Search for the cell housing the specified text and yield its (X, Y) center coordinate. 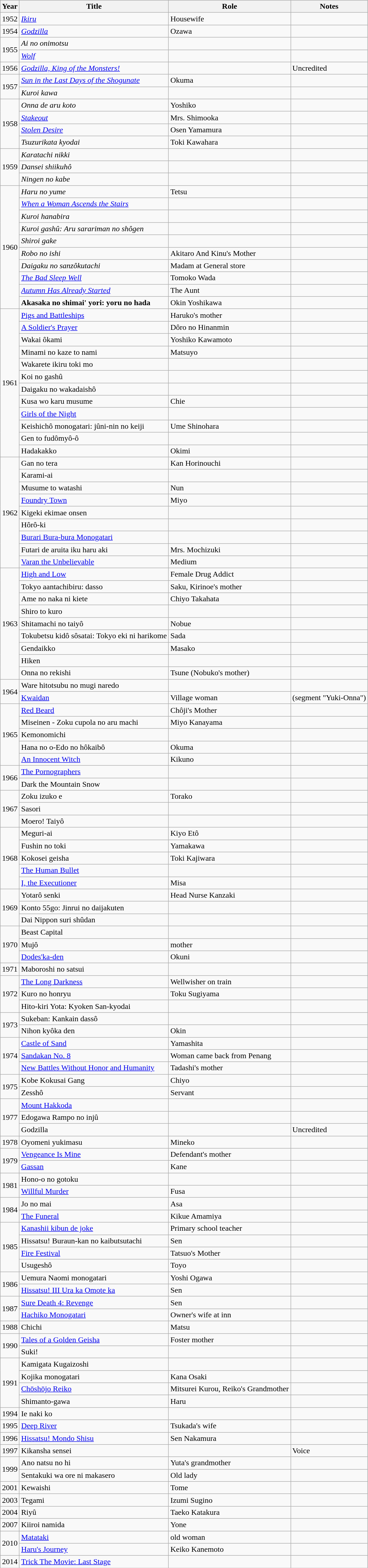
1978 (10, 1142)
1996 (10, 1438)
Hissatsu! Buraun-kan no kaibutsutachi (94, 1241)
mother (229, 945)
Tsuzurikata kyodai (94, 142)
Robo no ishi (94, 253)
Kana Osaki (229, 1377)
2004 (10, 1512)
Miyo (229, 500)
Ai no onimotsu (94, 43)
Tatsuo's Mother (229, 1253)
Akitaro And Kinu's Mother (229, 253)
Shiroi gake (94, 241)
Masako (229, 648)
Burari Bura-bura Monogatari (94, 537)
Ie naki ko (94, 1414)
Onna no rekishi (94, 673)
Moero! Taiyô (94, 821)
Keishichô monogatari: jûni-nin no keiji (94, 426)
Tegami (94, 1500)
Housewife (229, 19)
Tomoko Wada (229, 278)
Female Drug Addict (229, 574)
Uemura Naomi monogatari (94, 1278)
1960 (10, 247)
Hono-o no gotoku (94, 1179)
2010 (10, 1543)
Foundry Town (94, 500)
Wakarete ikiru toki mo (94, 365)
Hiken (94, 661)
Ame no naka ni kiete (94, 599)
1952 (10, 19)
Jo no mai (94, 1204)
1981 (10, 1185)
Nihon kyôka den (94, 1031)
Kusa wo karu musume (94, 401)
Nobue (229, 624)
Dansei shiikuhô (94, 167)
The Pornographers (94, 772)
Asa (229, 1204)
Okimi (229, 451)
1984 (10, 1210)
Yoshiko (229, 105)
Willful Murder (94, 1191)
Daigaku no wakadaishô (94, 389)
Karatachi nikki (94, 155)
1971 (10, 969)
Mujô (94, 945)
Chichi (94, 1327)
Tokyo aantachibiru: dasso (94, 587)
Musume to watashi (94, 488)
Role (229, 6)
Yone (229, 1525)
Futari de aruita iku haru aki (94, 550)
The Aunt (229, 290)
2001 (10, 1488)
Kojika monogatari (94, 1377)
Kwaidan (94, 698)
Year (10, 6)
Tsune (Nobuko's mother) (229, 673)
Hachiko Monogatari (94, 1315)
1962 (10, 512)
Taeko Katakura (229, 1512)
Mrs. Mochizuki (229, 550)
2003 (10, 1500)
Ume Shinohara (229, 426)
Okin Yoshikawa (229, 303)
Kigeki ekimae onsen (94, 512)
Misa (229, 883)
Kemonomichi (94, 735)
Trick The Movie: Last Stage (94, 1562)
1959 (10, 167)
Nun (229, 488)
Village woman (229, 698)
Chôji's Mother (229, 710)
Hana no o-Edo no hôkaibô (94, 747)
Suki! (94, 1352)
Shiro to kuro (94, 611)
Matsu (229, 1327)
Ozawa (229, 31)
Wakai ôkami (94, 340)
Chōshōjo Reiko (94, 1389)
Kiyo Etô (229, 833)
Usugeshô (94, 1265)
Ikiru (94, 19)
Matsuyo (229, 352)
High and Low (94, 574)
Wellwisher on train (229, 982)
Fushin no toki (94, 846)
Sasori (94, 809)
1986 (10, 1284)
Haru no yume (94, 192)
Minami no kaze to nami (94, 352)
Dôro no Hinanmin (229, 327)
Kewaishi (94, 1488)
Osen Yamamura (229, 130)
Autumn Has Already Started (94, 290)
Shitamachi no taiyô (94, 624)
Miyo Kanayama (229, 722)
1965 (10, 735)
Hissatsu! III Ura ka Omote ka (94, 1290)
Gassan (94, 1167)
When a Woman Ascends the Stairs (94, 204)
Okuni (229, 957)
Dark the Mountain Snow (94, 784)
Haruko's mother (229, 315)
Stakeout (94, 117)
Mount Hakkoda (94, 1105)
Vengeance Is Mine (94, 1155)
1964 (10, 691)
Kikuno (229, 760)
Primary school teacher (229, 1228)
Tokubetsu kidô sôsatai: Tokyo eki ni harikome (94, 636)
Tetsu (229, 192)
Miseinen - Zoku cupola no aru machi (94, 722)
1968 (10, 858)
1988 (10, 1327)
1955 (10, 50)
Izumi Sugino (229, 1500)
Matataki (94, 1537)
1979 (10, 1161)
Kan Horinouchi (229, 463)
Riyû (94, 1512)
Mitsurei Kurou, Reiko's Grandmother (229, 1389)
Yamashita (229, 1043)
Toku Sugiyama (229, 994)
1973 (10, 1025)
Kuroi hanabira (94, 216)
Yoshiko Kawamoto (229, 340)
Haru's Journey (94, 1550)
Mineko (229, 1142)
Sure Death 4: Revenge (94, 1302)
Okin (229, 1031)
1987 (10, 1309)
Toki Kajiwara (229, 858)
Daigaku no sanzôkutachi (94, 266)
1957 (10, 87)
Onna de aru koto (94, 105)
Haru (229, 1401)
Kobe Kokusai Gang (94, 1080)
1994 (10, 1414)
Gen to fudômyô-ô (94, 438)
1999 (10, 1469)
Ningen no kabe (94, 179)
Tales of a Golden Geisha (94, 1340)
Head Nurse Kanzaki (229, 895)
Godzilla, King of the Monsters! (94, 68)
Kane (229, 1167)
Chiyo Takahata (229, 599)
Kanashii kibun de joke (94, 1228)
Koi no gashû (94, 377)
Foster mother (229, 1340)
The Long Darkness (94, 982)
The Bad Sleep Well (94, 278)
Edogawa Rampo no injû (94, 1117)
Hissatsu! Mondo Shisu (94, 1438)
Keiko Kanemoto (229, 1550)
Kuroi kawa (94, 93)
Fusa (229, 1191)
Kuroi gashû: Aru sarariman no shôgen (94, 229)
Notes (329, 6)
An Innocent Witch (94, 760)
Medium (229, 562)
Zoku izuko e (94, 796)
Tome (229, 1488)
Maboroshi no satsui (94, 969)
Kokosei geisha (94, 858)
Akasaka no shimai' yori: yoru no hada (94, 303)
Ware hitotsubu no mugi naredo (94, 685)
Hôrô-ki (94, 525)
Title (94, 6)
Kamigata Kugaizoshi (94, 1364)
Shimanto-gawa (94, 1401)
1990 (10, 1346)
Old lady (229, 1475)
Chie (229, 401)
1958 (10, 124)
1975 (10, 1086)
Pigs and Battleships (94, 315)
1977 (10, 1117)
Woman came back from Penang (229, 1056)
1969 (10, 907)
1961 (10, 383)
Kiiroi namida (94, 1525)
(segment "Yuki-Onna") (329, 698)
1966 (10, 778)
Deep River (94, 1426)
1970 (10, 944)
Zesshô (94, 1093)
Konto 55go: Jinrui no daijakuten (94, 907)
Beast Capital (94, 932)
Saku, Kirinoe's mother (229, 587)
Voice (329, 1451)
Wolf (94, 56)
Sun in the Last Days of the Shogunate (94, 80)
Kuro no honryu (94, 994)
Gan no tera (94, 463)
1967 (10, 809)
Dodes'ka-den (94, 957)
Sada (229, 636)
Tsukada's wife (229, 1426)
Red Beard (94, 710)
Defendant's mother (229, 1155)
Sentakuki wa ore ni makasero (94, 1475)
Girls of the Night (94, 414)
Mrs. Shimooka (229, 117)
Hito-kiri Yota: Kyoken San-kyodai (94, 1006)
Ano natsu no hi (94, 1463)
Owner's wife at inn (229, 1315)
1972 (10, 994)
2014 (10, 1562)
Varan the Unbelievable (94, 562)
Tadashi's mother (229, 1068)
New Battles Without Honor and Humanity (94, 1068)
Karami-ai (94, 475)
1985 (10, 1247)
Madam at General store (229, 266)
1995 (10, 1426)
Stolen Desire (94, 130)
old woman (229, 1537)
Yotarô senki (94, 895)
1963 (10, 624)
1956 (10, 68)
Fire Festival (94, 1253)
Yuta's grandmother (229, 1463)
Kikansha sensei (94, 1451)
Yoshi Ogawa (229, 1278)
Oyomeni yukimasu (94, 1142)
The Funeral (94, 1216)
Servant (229, 1093)
Toyo (229, 1265)
Torako (229, 796)
2007 (10, 1525)
Kikue Amamiya (229, 1216)
Sandakan No. 8 (94, 1056)
Sen Nakamura (229, 1438)
The Human Bullet (94, 870)
Sukeban: Kankain dassô (94, 1019)
I, the Executioner (94, 883)
Castle of Sand (94, 1043)
A Soldier's Prayer (94, 327)
Dai Nippon suri shûdan (94, 920)
Yamakawa (229, 846)
Toki Kawahara (229, 142)
1974 (10, 1056)
1997 (10, 1451)
Meguri-ai (94, 833)
Hadakakko (94, 451)
1954 (10, 31)
1991 (10, 1383)
Chiyo (229, 1080)
Gendaikko (94, 648)
